From the cell containing the given text, extract its center point as [x, y] coordinate. 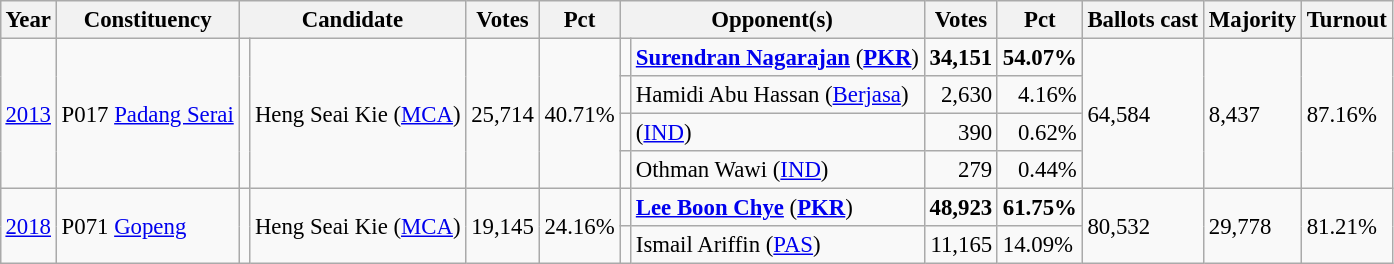
0.44% [1040, 170]
Candidate [352, 20]
Surendran Nagarajan (PKR) [778, 57]
0.62% [1040, 133]
81.21% [1346, 226]
64,584 [1142, 113]
Hamidi Abu Hassan (Berjasa) [778, 95]
Ismail Ariffin (PAS) [778, 245]
P017 Padang Serai [148, 113]
Constituency [148, 20]
(IND) [778, 133]
14.09% [1040, 245]
25,714 [502, 113]
Year [28, 20]
40.71% [580, 113]
279 [960, 170]
34,151 [960, 57]
Othman Wawi (IND) [778, 170]
Opponent(s) [772, 20]
61.75% [1040, 208]
24.16% [580, 226]
Majority [1252, 20]
80,532 [1142, 226]
29,778 [1252, 226]
4.16% [1040, 95]
48,923 [960, 208]
54.07% [1040, 57]
87.16% [1346, 113]
390 [960, 133]
2013 [28, 113]
2,630 [960, 95]
2018 [28, 226]
P071 Gopeng [148, 226]
19,145 [502, 226]
11,165 [960, 245]
Ballots cast [1142, 20]
Turnout [1346, 20]
8,437 [1252, 113]
Lee Boon Chye (PKR) [778, 208]
